Find where the given text appears and provide that cell's center as [X, Y] coordinate. 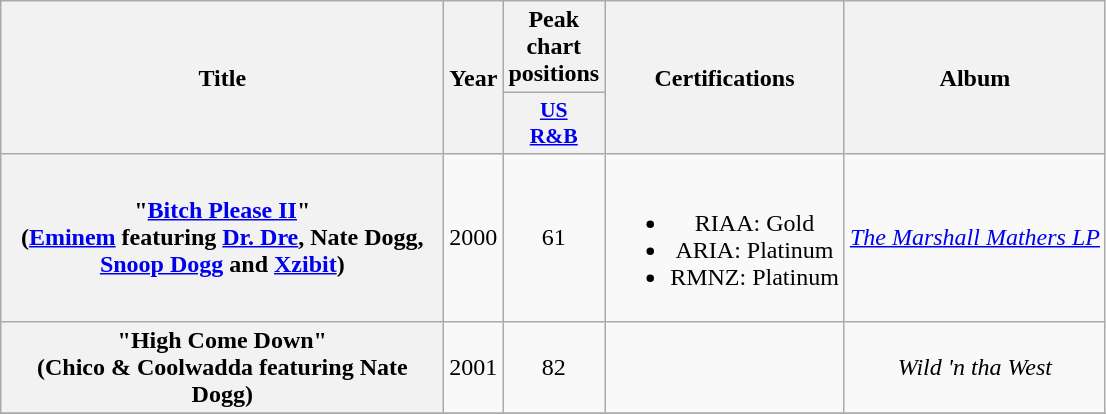
"Bitch Please II"(Eminem featuring Dr. Dre, Nate Dogg, Snoop Dogg and Xzibit) [222, 238]
82 [554, 367]
61 [554, 238]
Peak chart positions [554, 47]
2001 [474, 367]
Album [974, 78]
USR&B [554, 124]
"High Come Down"(Chico & Coolwadda featuring Nate Dogg) [222, 367]
2000 [474, 238]
RIAA: GoldARIA: PlatinumRMNZ: Platinum [725, 238]
Wild 'n tha West [974, 367]
Title [222, 78]
The Marshall Mathers LP [974, 238]
Certifications [725, 78]
Year [474, 78]
